Find where the given text appears and provide that cell's center as (x, y) coordinate. 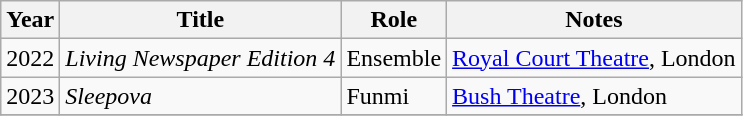
2023 (30, 96)
Notes (594, 20)
Royal Court Theatre, London (594, 58)
Living Newspaper Edition 4 (200, 58)
Ensemble (394, 58)
Sleepova (200, 96)
Year (30, 20)
Title (200, 20)
2022 (30, 58)
Bush Theatre, London (594, 96)
Funmi (394, 96)
Role (394, 20)
